Determine the (x, y) coordinate at the center of the cell enclosing the given text.  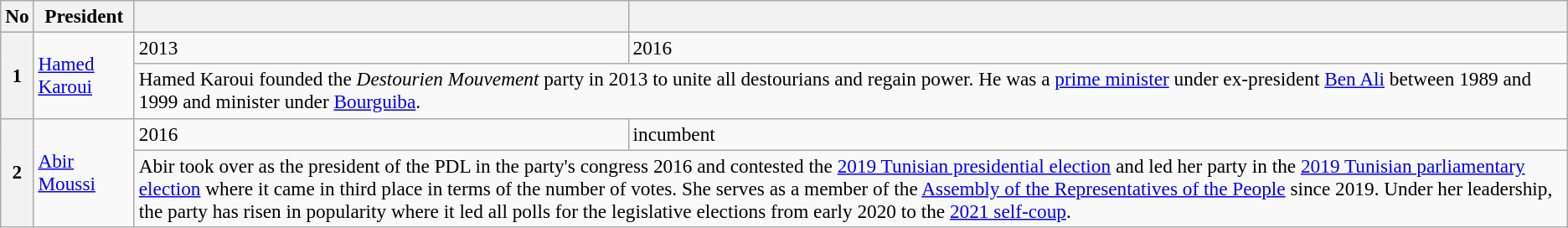
incumbent (1098, 134)
President (84, 16)
2013 (381, 48)
2 (17, 173)
1 (17, 75)
Abir Moussi (84, 173)
No (17, 16)
Hamed Karoui (84, 75)
